For the text-containing cell, return its midpoint in [x, y] coordinate format. 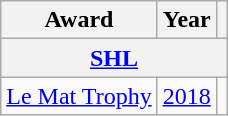
SHL [114, 58]
Award [79, 20]
Le Mat Trophy [79, 96]
Year [186, 20]
2018 [186, 96]
